Find where the given text appears and provide that cell's center as [x, y] coordinate. 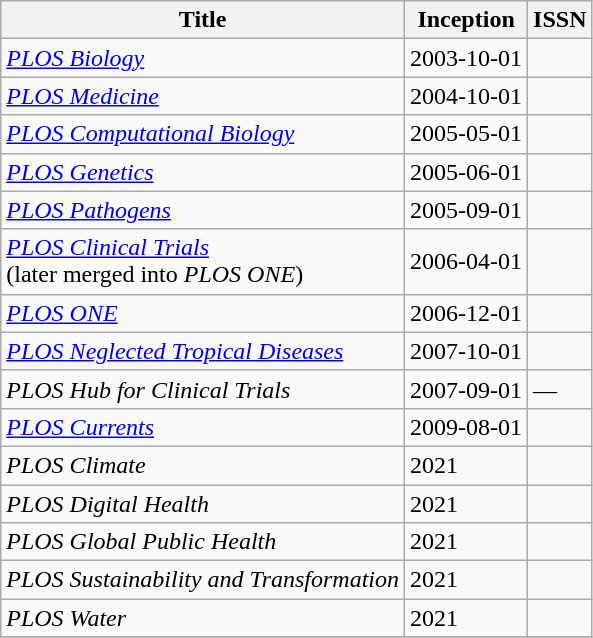
PLOS ONE [203, 313]
Inception [466, 20]
PLOS Climate [203, 465]
2007-10-01 [466, 351]
2004-10-01 [466, 96]
PLOS Digital Health [203, 503]
2007-09-01 [466, 389]
2006-12-01 [466, 313]
Title [203, 20]
PLOS Water [203, 618]
2009-08-01 [466, 427]
ISSN [560, 20]
PLOS Neglected Tropical Diseases [203, 351]
— [560, 389]
PLOS Currents [203, 427]
PLOS Sustainability and Transformation [203, 580]
2005-05-01 [466, 134]
PLOS Biology [203, 58]
2003-10-01 [466, 58]
2005-09-01 [466, 210]
2005-06-01 [466, 172]
PLOS Medicine [203, 96]
PLOS Pathogens [203, 210]
2006-04-01 [466, 262]
PLOS Global Public Health [203, 542]
PLOS Clinical Trials(later merged into PLOS ONE) [203, 262]
PLOS Genetics [203, 172]
PLOS Computational Biology [203, 134]
PLOS Hub for Clinical Trials [203, 389]
